Find where the given text appears and provide that cell's center as [X, Y] coordinate. 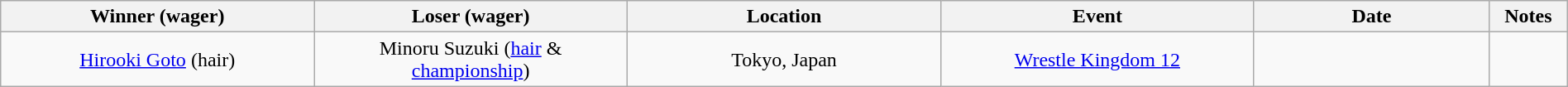
Tokyo, Japan [784, 60]
Location [784, 17]
Loser (wager) [471, 17]
Event [1097, 17]
Winner (wager) [157, 17]
Hirooki Goto (hair) [157, 60]
Minoru Suzuki (hair & championship) [471, 60]
Wrestle Kingdom 12 [1097, 60]
Notes [1528, 17]
Date [1371, 17]
